Search for the cell housing the specified text and yield its (x, y) center coordinate. 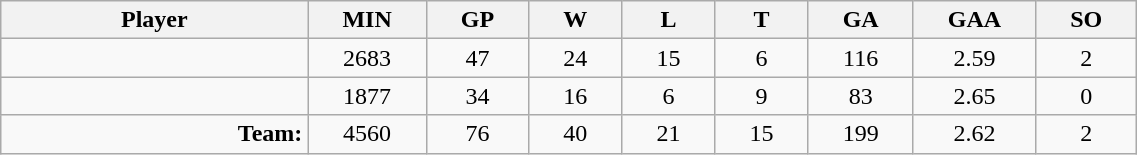
34 (477, 96)
1877 (367, 96)
2683 (367, 58)
116 (860, 58)
21 (668, 134)
T (762, 20)
40 (576, 134)
L (668, 20)
GAA (974, 20)
MIN (367, 20)
9 (762, 96)
2.65 (974, 96)
199 (860, 134)
GA (860, 20)
2.59 (974, 58)
Player (154, 20)
83 (860, 96)
16 (576, 96)
47 (477, 58)
GP (477, 20)
4560 (367, 134)
0 (1086, 96)
SO (1086, 20)
W (576, 20)
24 (576, 58)
76 (477, 134)
2.62 (974, 134)
Team: (154, 134)
